Extract the [x, y] coordinate from the center of the cell holding the provided text.  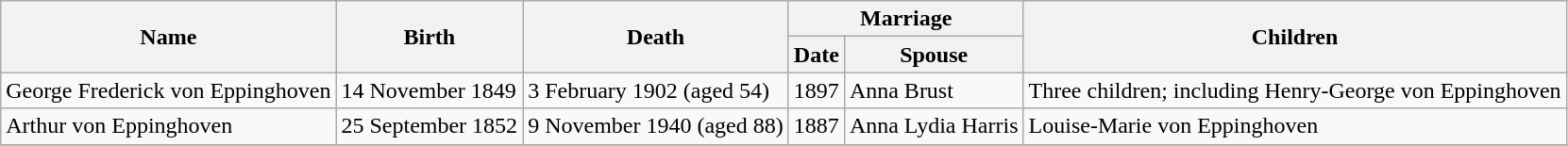
Arthur von Eppinghoven [168, 126]
Date [816, 55]
Spouse [934, 55]
Anna Brust [934, 90]
Louise-Marie von Eppinghoven [1295, 126]
25 September 1852 [430, 126]
Birth [430, 37]
1897 [816, 90]
Death [656, 37]
14 November 1849 [430, 90]
9 November 1940 (aged 88) [656, 126]
1887 [816, 126]
3 February 1902 (aged 54) [656, 90]
George Frederick von Eppinghoven [168, 90]
Name [168, 37]
Marriage [906, 19]
Anna Lydia Harris [934, 126]
Children [1295, 37]
Three children; including Henry-George von Eppinghoven [1295, 90]
